Return [x, y] of the center of cell containing provided text 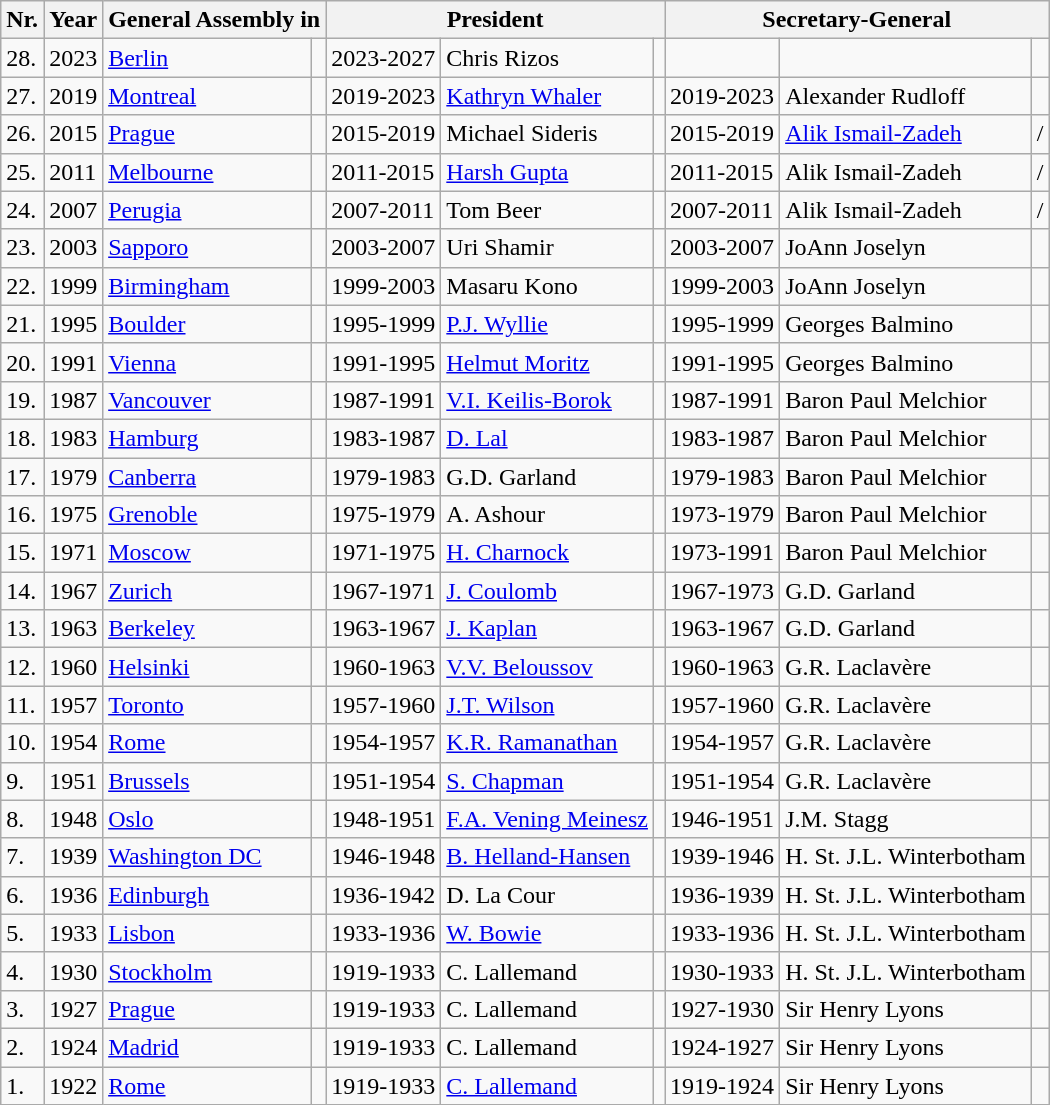
1948 [74, 819]
9. [22, 781]
Sapporo [208, 248]
President [496, 20]
Stockholm [208, 971]
Edinburgh [208, 895]
6. [22, 895]
1930 [74, 971]
Vienna [208, 362]
Moscow [208, 553]
1924-1927 [722, 1047]
1922 [74, 1085]
1995 [74, 324]
2003 [74, 248]
1919-1924 [722, 1085]
B. Helland-Hansen [548, 857]
1936-1942 [384, 895]
2023-2027 [384, 58]
1957 [74, 705]
13. [22, 629]
1967-1973 [722, 591]
1979 [74, 477]
14. [22, 591]
28. [22, 58]
D. Lal [548, 438]
Madrid [208, 1047]
1951 [74, 781]
1936 [74, 895]
22. [22, 286]
1973-1991 [722, 553]
24. [22, 210]
1983 [74, 438]
J.M. Stagg [906, 819]
Harsh Gupta [548, 172]
2019 [74, 96]
Chris Rizos [548, 58]
Boulder [208, 324]
Perugia [208, 210]
11. [22, 705]
1971-1975 [384, 553]
General Assembly in [214, 20]
Hamburg [208, 438]
Montreal [208, 96]
Birmingham [208, 286]
1948-1951 [384, 819]
10. [22, 743]
1946-1951 [722, 819]
1927-1930 [722, 1009]
2023 [74, 58]
Kathryn Whaler [548, 96]
8. [22, 819]
16. [22, 515]
1954 [74, 743]
V.V. Beloussov [548, 667]
1973-1979 [722, 515]
Lisbon [208, 933]
2015 [74, 134]
J. Kaplan [548, 629]
Berlin [208, 58]
H. Charnock [548, 553]
2011 [74, 172]
1971 [74, 553]
1975-1979 [384, 515]
15. [22, 553]
W. Bowie [548, 933]
Nr. [22, 20]
J. Coulomb [548, 591]
18. [22, 438]
2007 [74, 210]
F.A. Vening Meinesz [548, 819]
Helsinki [208, 667]
1933 [74, 933]
Berkeley [208, 629]
Uri Shamir [548, 248]
P.J. Wyllie [548, 324]
Masaru Kono [548, 286]
5. [22, 933]
1987 [74, 400]
1999 [74, 286]
Michael Sideris [548, 134]
1975 [74, 515]
21. [22, 324]
Alexander Rudloff [906, 96]
1939 [74, 857]
Grenoble [208, 515]
23. [22, 248]
1930-1933 [722, 971]
1936-1939 [722, 895]
12. [22, 667]
Secretary-General [857, 20]
Vancouver [208, 400]
7. [22, 857]
Melbourne [208, 172]
V.I. Keilis-Borok [548, 400]
A. Ashour [548, 515]
17. [22, 477]
20. [22, 362]
19. [22, 400]
1960 [74, 667]
1927 [74, 1009]
1939-1946 [722, 857]
1967 [74, 591]
Zurich [208, 591]
1963 [74, 629]
Oslo [208, 819]
Year [74, 20]
1946-1948 [384, 857]
2. [22, 1047]
1924 [74, 1047]
D. La Cour [548, 895]
1991 [74, 362]
Tom Beer [548, 210]
1967-1971 [384, 591]
1. [22, 1085]
S. Chapman [548, 781]
Canberra [208, 477]
J.T. Wilson [548, 705]
K.R. Ramanathan [548, 743]
26. [22, 134]
3. [22, 1009]
Washington DC [208, 857]
Brussels [208, 781]
27. [22, 96]
25. [22, 172]
4. [22, 971]
Toronto [208, 705]
Helmut Moritz [548, 362]
